Provide the (X, Y) coordinate of the cell's center where the given text is located.  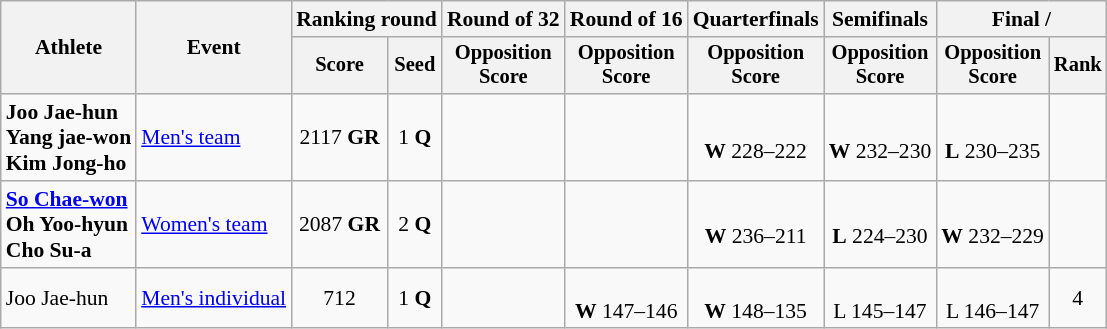
Women's team (214, 224)
W 232–230 (880, 138)
L 146–147 (992, 298)
Score (340, 66)
L 224–230 (880, 224)
Men's individual (214, 298)
L 145–147 (880, 298)
W 228–222 (756, 138)
Joo Jae-hunYang jae-wonKim Jong-ho (68, 138)
2087 GR (340, 224)
Men's team (214, 138)
So Chae-wonOh Yoo-hyunCho Su-a (68, 224)
4 (1078, 298)
712 (340, 298)
W 147–146 (626, 298)
Quarterfinals (756, 19)
Athlete (68, 48)
Rank (1078, 66)
Ranking round (366, 19)
Joo Jae-hun (68, 298)
Seed (415, 66)
W 232–229 (992, 224)
Semifinals (880, 19)
L 230–235 (992, 138)
W 148–135 (756, 298)
Event (214, 48)
2 Q (415, 224)
2117 GR (340, 138)
Round of 32 (504, 19)
W 236–211 (756, 224)
Final / (1021, 19)
Round of 16 (626, 19)
